Scan for the cell matching the given text and deliver its (X, Y) coordinate at center. 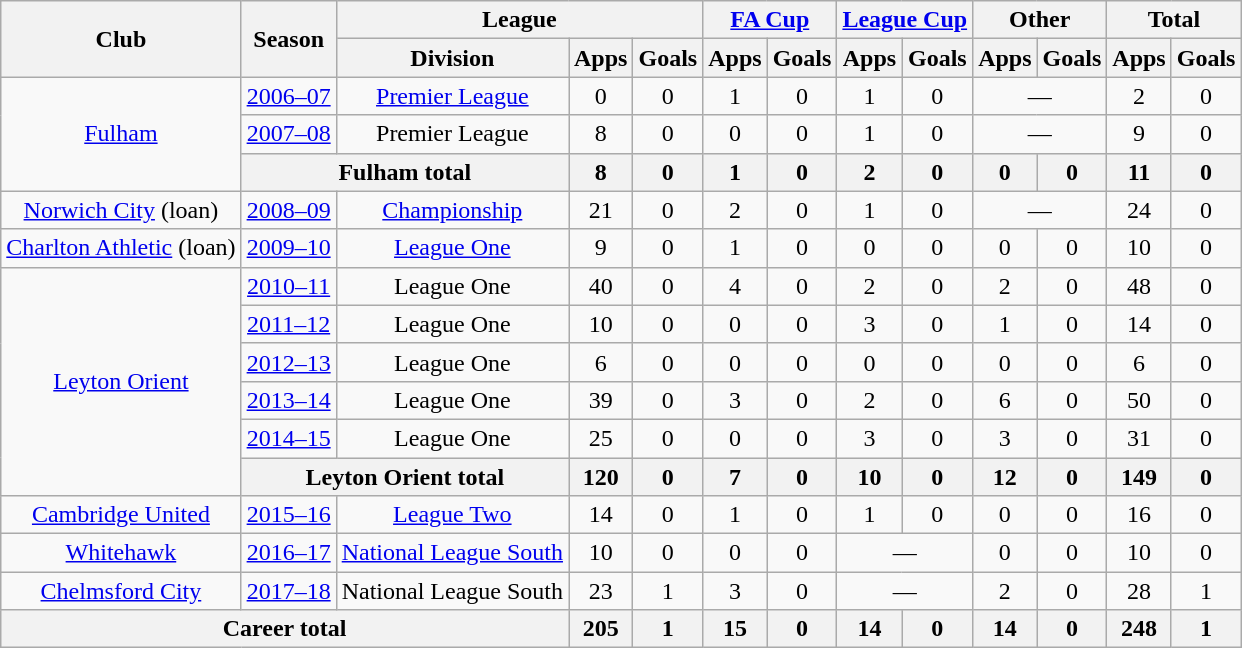
2014–15 (288, 438)
11 (1139, 172)
40 (600, 286)
248 (1139, 629)
31 (1139, 438)
48 (1139, 286)
2015–16 (288, 515)
4 (735, 286)
Chelmsford City (121, 591)
Division (452, 58)
Norwich City (loan) (121, 210)
Club (121, 39)
21 (600, 210)
Leyton Orient total (404, 477)
2013–14 (288, 400)
120 (600, 477)
2011–12 (288, 324)
16 (1139, 515)
Cambridge United (121, 515)
7 (735, 477)
39 (600, 400)
League (520, 20)
2010–11 (288, 286)
Charlton Athletic (loan) (121, 248)
149 (1139, 477)
12 (1005, 477)
2006–07 (288, 96)
League Two (452, 515)
Leyton Orient (121, 381)
Championship (452, 210)
Other (1040, 20)
205 (600, 629)
Career total (285, 629)
2008–09 (288, 210)
Fulham total (404, 172)
Total (1174, 20)
23 (600, 591)
15 (735, 629)
Fulham (121, 134)
2017–18 (288, 591)
28 (1139, 591)
2009–10 (288, 248)
FA Cup (770, 20)
2016–17 (288, 553)
League Cup (905, 20)
24 (1139, 210)
Whitehawk (121, 553)
2007–08 (288, 134)
25 (600, 438)
2012–13 (288, 362)
Season (288, 39)
50 (1139, 400)
